Return [X, Y] of the center of cell containing provided text 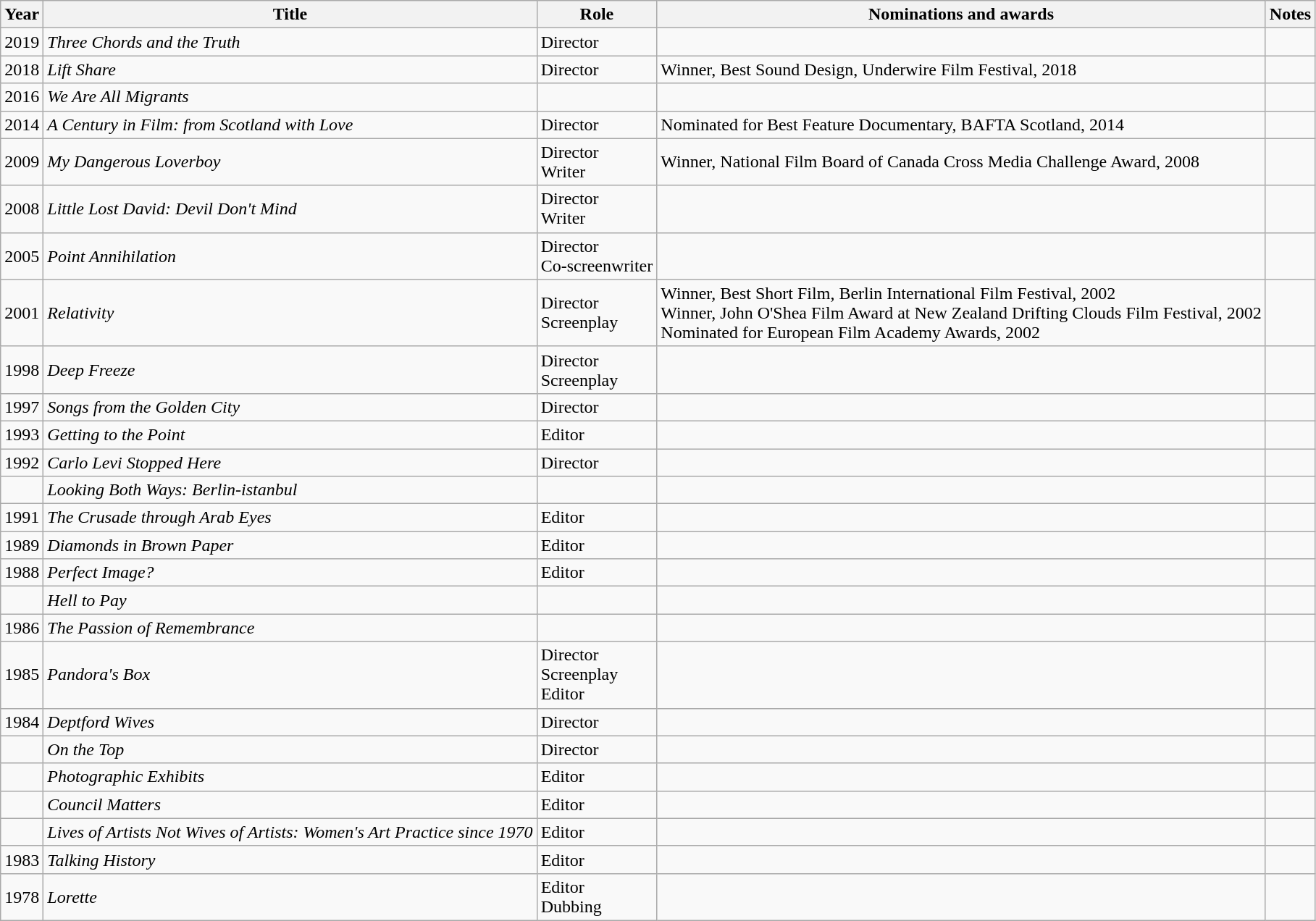
Lives of Artists Not Wives of Artists: Women's Art Practice since 1970 [290, 832]
The Crusade through Arab Eyes [290, 518]
DirectorScreenplayEditor [597, 675]
DirectorCo-screenwriter [597, 256]
A Century in Film: from Scotland with Love [290, 125]
Photographic Exhibits [290, 777]
My Dangerous Loverboy [290, 162]
Relativity [290, 313]
Year [22, 14]
1984 [22, 722]
Little Lost David: Devil Don't Mind [290, 209]
Pandora's Box [290, 675]
1986 [22, 628]
Hell to Pay [290, 600]
1989 [22, 545]
Deep Freeze [290, 369]
Role [597, 14]
Title [290, 14]
Diamonds in Brown Paper [290, 545]
1992 [22, 463]
Getting to the Point [290, 434]
2018 [22, 70]
Lift Share [290, 70]
Looking Both Ways: Berlin-istanbul [290, 490]
Point Annihilation [290, 256]
The Passion of Remembrance [290, 628]
2009 [22, 162]
1991 [22, 518]
Three Chords and the Truth [290, 42]
Talking History [290, 859]
2014 [22, 125]
Nominations and awards [961, 14]
2008 [22, 209]
Songs from the Golden City [290, 407]
Winner, National Film Board of Canada Cross Media Challenge Award, 2008 [961, 162]
2005 [22, 256]
Notes [1290, 14]
Lorette [290, 896]
We Are All Migrants [290, 97]
2019 [22, 42]
Carlo Levi Stopped Here [290, 463]
Council Matters [290, 804]
1985 [22, 675]
1998 [22, 369]
2001 [22, 313]
Perfect Image? [290, 573]
1993 [22, 434]
Deptford Wives [290, 722]
Nominated for Best Feature Documentary, BAFTA Scotland, 2014 [961, 125]
1983 [22, 859]
1988 [22, 573]
On the Top [290, 749]
2016 [22, 97]
1997 [22, 407]
1978 [22, 896]
EditorDubbing [597, 896]
Winner, Best Sound Design, Underwire Film Festival, 2018 [961, 70]
